Output the [x, y] coordinate of the center of the cell containing the given text.  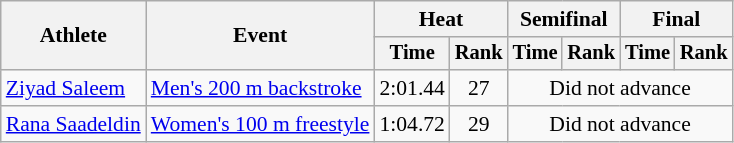
1:04.72 [412, 124]
Heat [440, 19]
Final [676, 19]
29 [479, 124]
Athlete [74, 36]
Women's 100 m freestyle [260, 124]
Event [260, 36]
27 [479, 88]
Ziyad Saleem [74, 88]
2:01.44 [412, 88]
Men's 200 m backstroke [260, 88]
Semifinal [564, 19]
Rana Saadeldin [74, 124]
